Provide the [X, Y] coordinate of the cell's center where the given text is located.  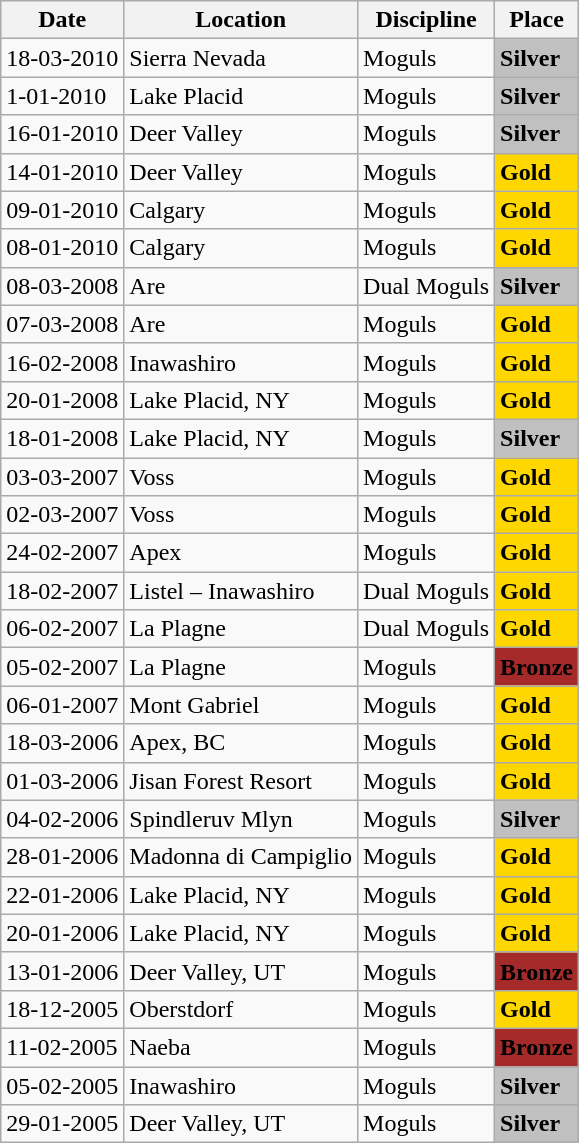
18-03-2010 [62, 58]
Place [537, 20]
Naeba [241, 1047]
13-01-2006 [62, 971]
Spindleruv Mlyn [241, 819]
28-01-2006 [62, 857]
Discipline [426, 20]
06-01-2007 [62, 705]
1-01-2010 [62, 96]
18-12-2005 [62, 1009]
Date [62, 20]
Jisan Forest Resort [241, 781]
29-01-2005 [62, 1124]
Lake Placid [241, 96]
03-03-2007 [62, 477]
18-03-2006 [62, 743]
05-02-2005 [62, 1085]
Listel – Inawashiro [241, 591]
05-02-2007 [62, 667]
18-01-2008 [62, 438]
Apex, BC [241, 743]
11-02-2005 [62, 1047]
02-03-2007 [62, 515]
08-03-2008 [62, 286]
07-03-2008 [62, 324]
16-02-2008 [62, 362]
01-03-2006 [62, 781]
Oberstdorf [241, 1009]
Location [241, 20]
06-02-2007 [62, 629]
Sierra Nevada [241, 58]
24-02-2007 [62, 553]
Mont Gabriel [241, 705]
20-01-2006 [62, 933]
Apex [241, 553]
09-01-2010 [62, 210]
16-01-2010 [62, 134]
08-01-2010 [62, 248]
14-01-2010 [62, 172]
04-02-2006 [62, 819]
22-01-2006 [62, 895]
18-02-2007 [62, 591]
Madonna di Campiglio [241, 857]
20-01-2008 [62, 400]
